Scan for the cell matching the given text and deliver its (X, Y) coordinate at center. 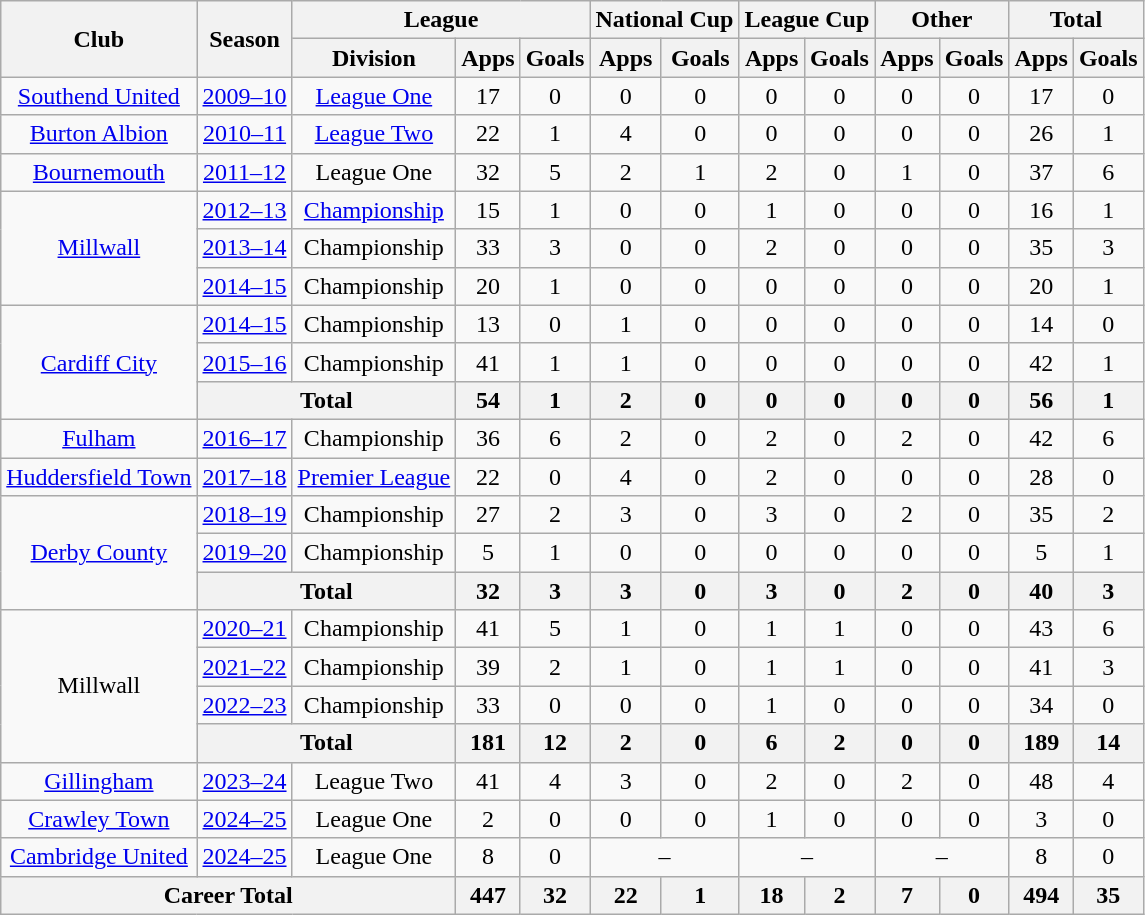
2021–22 (244, 667)
2018–19 (244, 515)
Crawley Town (99, 819)
48 (1041, 781)
447 (488, 895)
56 (1041, 400)
2009–10 (244, 96)
2017–18 (244, 477)
36 (488, 438)
2023–24 (244, 781)
Derby County (99, 553)
189 (1041, 743)
2020–21 (244, 629)
Cardiff City (99, 362)
League (441, 20)
494 (1041, 895)
54 (488, 400)
Division (374, 58)
Career Total (228, 895)
Southend United (99, 96)
Huddersfield Town (99, 477)
2019–20 (244, 553)
Other (942, 20)
2010–11 (244, 134)
2022–23 (244, 705)
26 (1041, 134)
Gillingham (99, 781)
Fulham (99, 438)
2011–12 (244, 172)
43 (1041, 629)
27 (488, 515)
7 (907, 895)
Bournemouth (99, 172)
13 (488, 324)
2016–17 (244, 438)
16 (1041, 210)
181 (488, 743)
Cambridge United (99, 857)
37 (1041, 172)
12 (555, 743)
League Cup (807, 20)
2015–16 (244, 362)
2012–13 (244, 210)
39 (488, 667)
Burton Albion (99, 134)
Club (99, 39)
2013–14 (244, 248)
28 (1041, 477)
40 (1041, 591)
15 (488, 210)
Season (244, 39)
Premier League (374, 477)
34 (1041, 705)
National Cup (664, 20)
18 (772, 895)
